Scan for the cell matching the given text and deliver its (X, Y) coordinate at center. 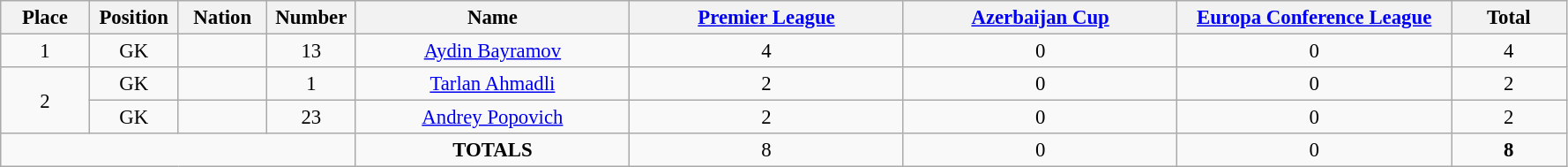
TOTALS (492, 150)
Premier League (767, 18)
Andrey Popovich (492, 118)
Tarlan Ahmadli (492, 84)
Aydin Bayramov (492, 51)
23 (312, 118)
Place (46, 18)
13 (312, 51)
Position (134, 18)
Total (1510, 18)
Azerbaijan Cup (1041, 18)
Name (492, 18)
Number (312, 18)
Europa Conference League (1314, 18)
Nation (222, 18)
